Detect which cell encompasses the target text, then output its (X, Y) center coordinate. 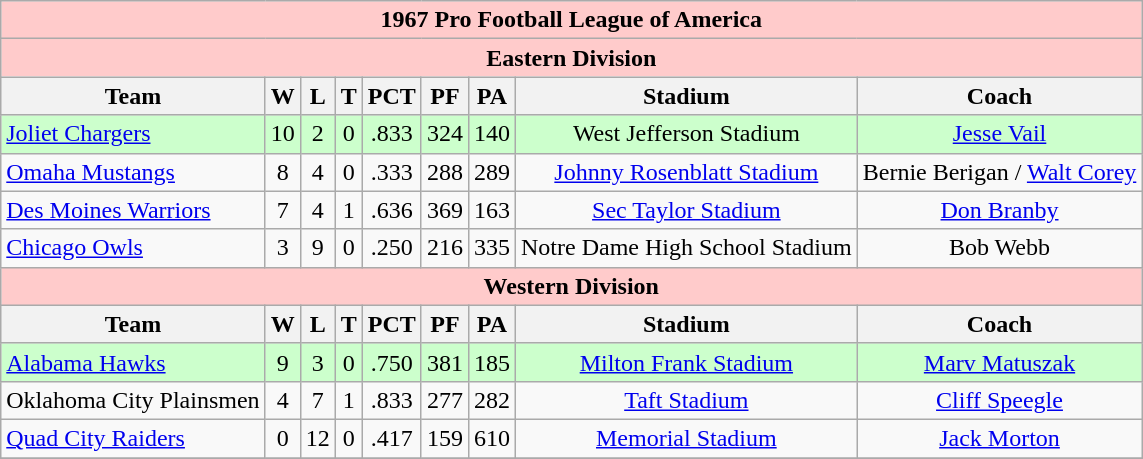
.750 (392, 362)
1967 Pro Football League of America (572, 20)
Western Division (572, 286)
Notre Dame High School Stadium (687, 248)
369 (444, 210)
Marv Matuszak (1000, 362)
140 (492, 134)
Des Moines Warriors (133, 210)
216 (444, 248)
185 (492, 362)
12 (318, 438)
289 (492, 172)
282 (492, 400)
Sec Taylor Stadium (687, 210)
Bob Webb (1000, 248)
.636 (392, 210)
Don Branby (1000, 210)
2 (318, 134)
335 (492, 248)
Milton Frank Stadium (687, 362)
Joliet Chargers (133, 134)
159 (444, 438)
Chicago Owls (133, 248)
163 (492, 210)
Alabama Hawks (133, 362)
381 (444, 362)
.250 (392, 248)
10 (282, 134)
Omaha Mustangs (133, 172)
610 (492, 438)
Bernie Berigan / Walt Corey (1000, 172)
Johnny Rosenblatt Stadium (687, 172)
.417 (392, 438)
Jesse Vail (1000, 134)
324 (444, 134)
Eastern Division (572, 58)
277 (444, 400)
Memorial Stadium (687, 438)
8 (282, 172)
Oklahoma City Plainsmen (133, 400)
Quad City Raiders (133, 438)
Jack Morton (1000, 438)
West Jefferson Stadium (687, 134)
Taft Stadium (687, 400)
288 (444, 172)
.333 (392, 172)
Cliff Speegle (1000, 400)
